Determine the [x, y] coordinate at the center of the cell enclosing the given text.  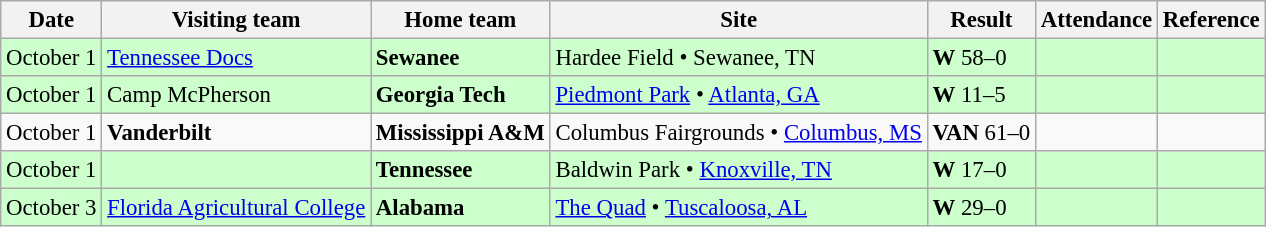
Visiting team [236, 20]
Reference [1211, 20]
Hardee Field • Sewanee, TN [738, 58]
Home team [461, 20]
Vanderbilt [236, 133]
Baldwin Park • Knoxville, TN [738, 170]
Georgia Tech [461, 95]
VAN 61–0 [981, 133]
Attendance [1096, 20]
Result [981, 20]
Columbus Fairgrounds • Columbus, MS [738, 133]
W 11–5 [981, 95]
Mississippi A&M [461, 133]
Sewanee [461, 58]
Florida Agricultural College [236, 208]
W 58–0 [981, 58]
Tennessee Docs [236, 58]
Camp McPherson [236, 95]
Alabama [461, 208]
W 17–0 [981, 170]
Site [738, 20]
The Quad • Tuscaloosa, AL [738, 208]
Piedmont Park • Atlanta, GA [738, 95]
Tennessee [461, 170]
W 29–0 [981, 208]
October 3 [52, 208]
Date [52, 20]
